Output the (x, y) coordinate of the center of the cell containing the given text.  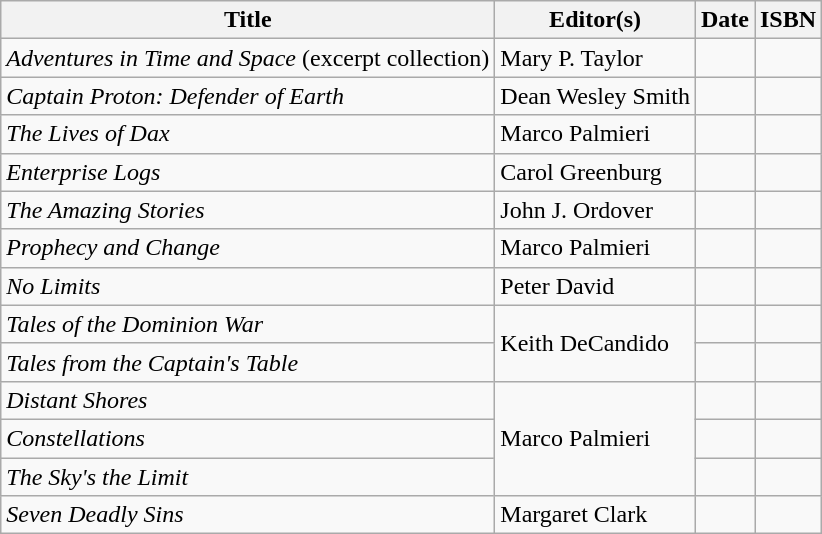
The Amazing Stories (248, 210)
ISBN (788, 20)
Enterprise Logs (248, 172)
Title (248, 20)
Adventures in Time and Space (excerpt collection) (248, 58)
Constellations (248, 438)
Keith DeCandido (596, 343)
Date (724, 20)
John J. Ordover (596, 210)
Captain Proton: Defender of Earth (248, 96)
Margaret Clark (596, 515)
Editor(s) (596, 20)
Prophecy and Change (248, 248)
The Sky's the Limit (248, 477)
The Lives of Dax (248, 134)
Tales of the Dominion War (248, 324)
Distant Shores (248, 400)
Peter David (596, 286)
Tales from the Captain's Table (248, 362)
No Limits (248, 286)
Carol Greenburg (596, 172)
Mary P. Taylor (596, 58)
Dean Wesley Smith (596, 96)
Seven Deadly Sins (248, 515)
